Pinpoint the cell where the given text exists, returning its (x, y) midpoint coordinate. 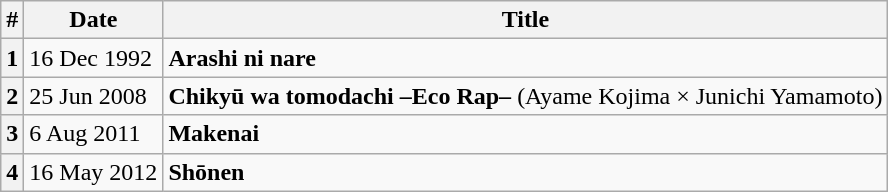
Chikyū wa tomodachi –Eco Rap– (Ayame Kojima × Junichi Yamamoto) (526, 96)
25 Jun 2008 (94, 96)
1 (12, 58)
# (12, 20)
16 May 2012 (94, 172)
6 Aug 2011 (94, 134)
Shōnen (526, 172)
16 Dec 1992 (94, 58)
Arashi ni nare (526, 58)
Makenai (526, 134)
3 (12, 134)
Title (526, 20)
Date (94, 20)
2 (12, 96)
4 (12, 172)
